Output the (X, Y) coordinate of the center of the cell containing the given text.  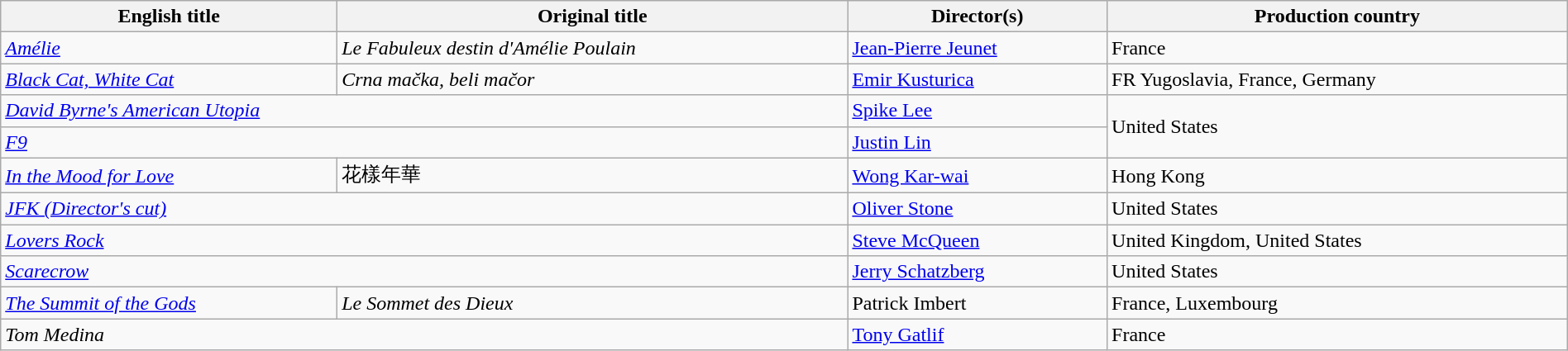
United Kingdom, United States (1338, 240)
Production country (1338, 17)
Amélie (169, 48)
Spike Lee (978, 111)
Director(s) (978, 17)
Steve McQueen (978, 240)
Emir Kusturica (978, 79)
Jean-Pierre Jeunet (978, 48)
Jerry Schatzberg (978, 272)
Wong Kar-wai (978, 175)
Black Cat, White Cat (169, 79)
Justin Lin (978, 142)
Le Sommet des Dieux (592, 303)
F9 (424, 142)
English title (169, 17)
France, Luxembourg (1338, 303)
Tom Medina (424, 334)
Scarecrow (424, 272)
JFK (Director's cut) (424, 209)
The Summit of the Gods (169, 303)
In the Mood for Love (169, 175)
Original title (592, 17)
Crna mačka, beli mačor (592, 79)
Oliver Stone (978, 209)
Patrick Imbert (978, 303)
Tony Gatlif (978, 334)
David Byrne's American Utopia (424, 111)
Le Fabuleux destin d'Amélie Poulain (592, 48)
花樣年華 (592, 175)
Lovers Rock (424, 240)
FR Yugoslavia, France, Germany (1338, 79)
Hong Kong (1338, 175)
